Detect which cell encompasses the target text, then output its (X, Y) center coordinate. 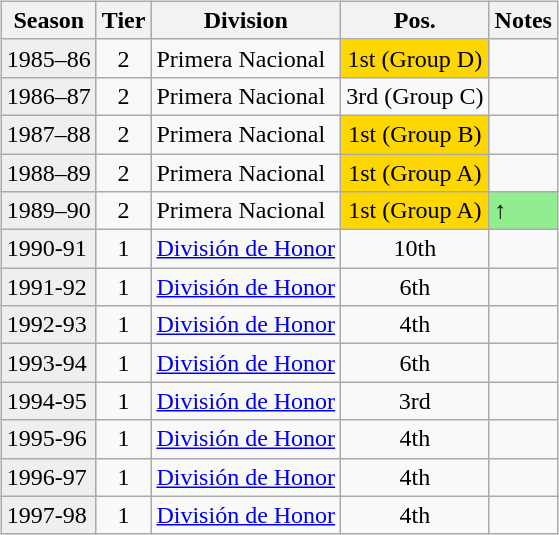
Division (246, 20)
Season (48, 20)
Notes (523, 20)
1st (Group D) (415, 58)
Tier (124, 20)
10th (415, 249)
1989–90 (48, 211)
1986–87 (48, 96)
1995-96 (48, 439)
1993-94 (48, 363)
Pos. (415, 20)
1996-97 (48, 477)
1990-91 (48, 249)
↑ (523, 211)
1st (Group B) (415, 134)
1987–88 (48, 134)
3rd (415, 401)
1994-95 (48, 401)
1988–89 (48, 173)
1991-92 (48, 287)
1997-98 (48, 515)
3rd (Group C) (415, 96)
1985–86 (48, 58)
1992-93 (48, 325)
